Detect which cell encompasses the target text, then output its (X, Y) center coordinate. 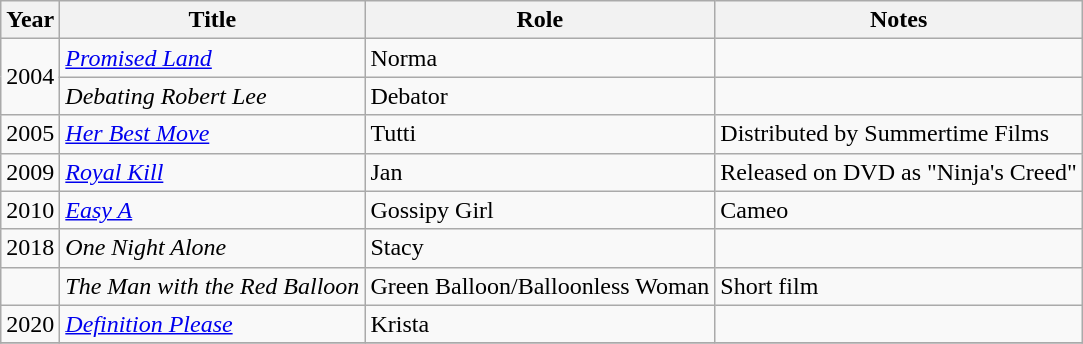
Role (540, 20)
Cameo (899, 210)
One Night Alone (212, 248)
2018 (30, 248)
2010 (30, 210)
Jan (540, 172)
Debator (540, 96)
Tutti (540, 134)
2004 (30, 77)
Notes (899, 20)
Her Best Move (212, 134)
Short film (899, 286)
2009 (30, 172)
Definition Please (212, 324)
Promised Land (212, 58)
Year (30, 20)
Distributed by Summertime Films (899, 134)
Easy A (212, 210)
The Man with the Red Balloon (212, 286)
Debating Robert Lee (212, 96)
Gossipy Girl (540, 210)
Norma (540, 58)
Stacy (540, 248)
Released on DVD as "Ninja's Creed" (899, 172)
Royal Kill (212, 172)
Title (212, 20)
Krista (540, 324)
Green Balloon/Balloonless Woman (540, 286)
2005 (30, 134)
2020 (30, 324)
